Capture the cell that displays the provided text and extract its (x, y) central coordinate. 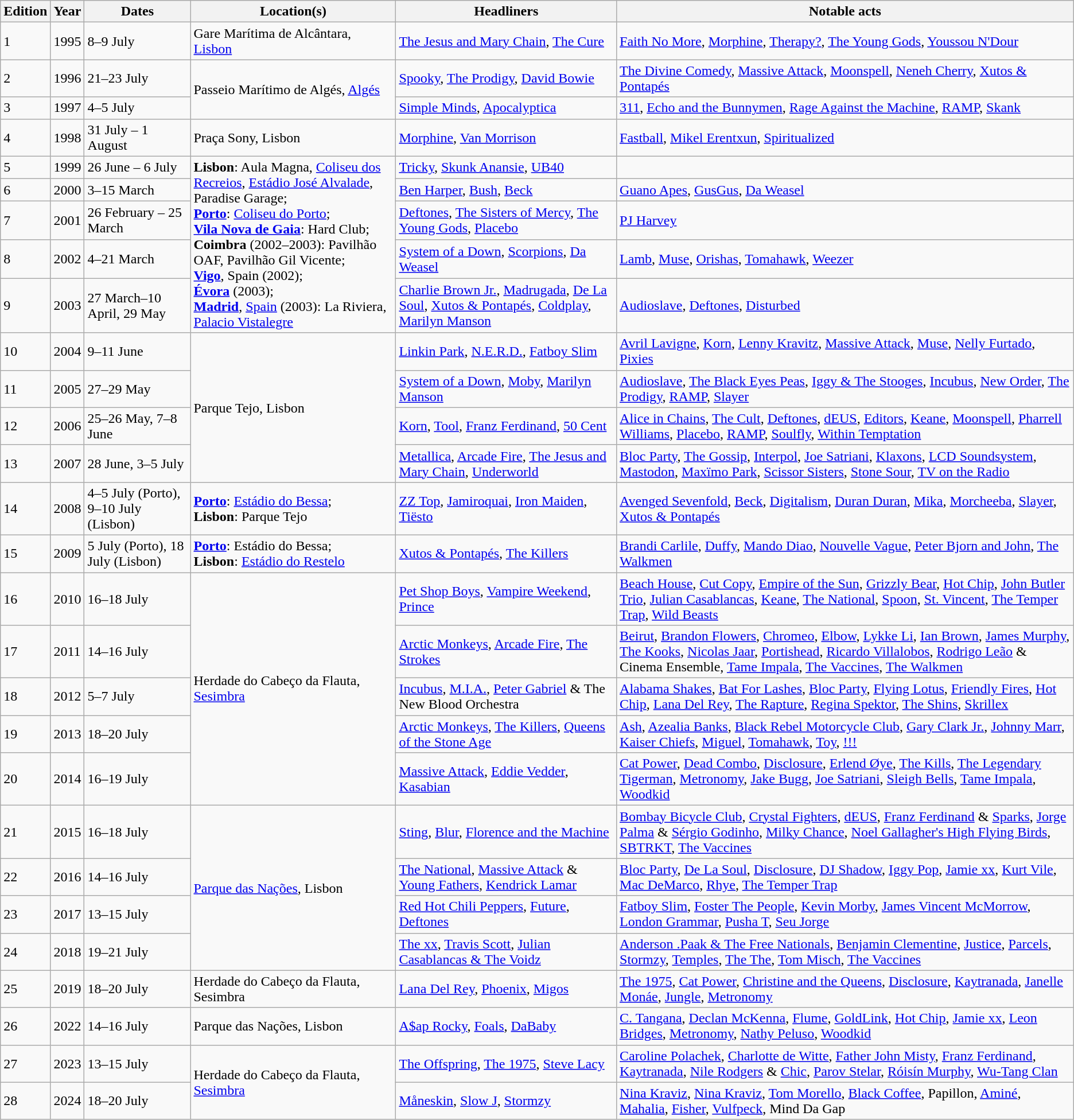
Incubus, M.I.A., Peter Gabriel & The New Blood Orchestra (506, 697)
Deftones, The Sisters of Mercy, The Young Gods, Placebo (506, 220)
8 (25, 259)
5–7 July (138, 697)
Metallica, Arcade Fire, The Jesus and Mary Chain, Underworld (506, 464)
311, Echo and the Bunnymen, Rage Against the Machine, RAMP, Skank (846, 108)
2010 (68, 599)
2 (25, 78)
Pet Shop Boys, Vampire Weekend, Prince (506, 599)
Caroline Polachek, Charlotte de Witte, Father John Misty, Franz Ferdinand, Kaytranada, Nile Rodgers & Chic, Parov Stelar, Róisín Murphy, Wu-Tang Clan (846, 1064)
Notable acts (846, 11)
Massive Attack, Eddie Vedder, Kasabian (506, 779)
24 (25, 951)
2006 (68, 426)
Fastball, Mikel Erentxun, Spiritualized (846, 138)
The xx, Travis Scott, Julian Casablancas & The Voidz (506, 951)
Red Hot Chili Peppers, Future, Deftones (506, 915)
Bloc Party, De La Soul, Disclosure, DJ Shadow, Iggy Pop, Jamie xx, Kurt Vile, Mac DeMarco, Rhye, The Temper Trap (846, 877)
The National, Massive Attack & Young Fathers, Kendrick Lamar (506, 877)
Porto: Estádio do Bessa;Lisbon: Parque Tejo (293, 508)
Korn, Tool, Franz Ferdinand, 50 Cent (506, 426)
26 (25, 1026)
2001 (68, 220)
3–15 March (138, 189)
31 July – 1 August (138, 138)
Dates (138, 11)
20 (25, 779)
Xutos & Pontapés, The Killers (506, 553)
1995 (68, 41)
Guano Apes, GusGus, Da Weasel (846, 189)
Alabama Shakes, Bat For Lashes, Bloc Party, Flying Lotus, Friendly Fires, Hot Chip, Lana Del Rey, The Rapture, Regina Spektor, The Shins, Skrillex (846, 697)
9 (25, 305)
Porto: Estádio do Bessa;Lisbon: Estádio do Restelo (293, 553)
The Offspring, The 1975, Steve Lacy (506, 1064)
2019 (68, 989)
Sting, Blur, Florence and the Machine (506, 832)
Year (68, 11)
6 (25, 189)
7 (25, 220)
16 (25, 599)
Location(s) (293, 11)
Fatboy Slim, Foster The People, Kevin Morby, James Vincent McMorrow, London Grammar, Pusha T, Seu Jorge (846, 915)
2015 (68, 832)
1999 (68, 168)
Brandi Carlile, Duffy, Mando Diao, Nouvelle Vague, Peter Bjorn and John, The Walkmen (846, 553)
Alice in Chains, The Cult, Deftones, dEUS, Editors, Keane, Moonspell, Pharrell Williams, Placebo, RAMP, Soulfly, Within Temptation (846, 426)
Arctic Monkeys, Arcade Fire, The Strokes (506, 652)
System of a Down, Moby, Marilyn Manson (506, 389)
27–29 May (138, 389)
2005 (68, 389)
19 (25, 734)
21–23 July (138, 78)
28 (25, 1100)
1998 (68, 138)
21 (25, 832)
A$ap Rocky, Foals, DaBaby (506, 1026)
2002 (68, 259)
1 (25, 41)
Morphine, Van Morrison (506, 138)
28 June, 3–5 July (138, 464)
Praça Sony, Lisbon (293, 138)
5 July (Porto), 18 July (Lisbon) (138, 553)
Simple Minds, Apocalyptica (506, 108)
4–5 July (Porto), 9–10 July (Lisbon) (138, 508)
2018 (68, 951)
23 (25, 915)
Bloc Party, The Gossip, Interpol, Joe Satriani, Klaxons, LCD Soundsystem, Mastodon, Maxïmo Park, Scissor Sisters, Stone Sour, TV on the Radio (846, 464)
2013 (68, 734)
2008 (68, 508)
1997 (68, 108)
26 June – 6 July (138, 168)
17 (25, 652)
Måneskin, Slow J, Stormzy (506, 1100)
15 (25, 553)
The Divine Comedy, Massive Attack, Moonspell, Neneh Cherry, Xutos & Pontapés (846, 78)
4–5 July (138, 108)
System of a Down, Scorpions, Da Weasel (506, 259)
Avenged Sevenfold, Beck, Digitalism, Duran Duran, Mika, Morcheeba, Slayer, Xutos & Pontapés (846, 508)
Headliners (506, 11)
Ben Harper, Bush, Beck (506, 189)
PJ Harvey (846, 220)
19–21 July (138, 951)
2023 (68, 1064)
The Jesus and Mary Chain, The Cure (506, 41)
2017 (68, 915)
Tricky, Skunk Anansie, UB40 (506, 168)
12 (25, 426)
25 (25, 989)
8–9 July (138, 41)
27 March–10 April, 29 May (138, 305)
26 February – 25 March (138, 220)
Audioslave, The Black Eyes Peas, Iggy & The Stooges, Incubus, New Order, The Prodigy, RAMP, Slayer (846, 389)
2012 (68, 697)
Parque Tejo, Lisbon (293, 407)
Faith No More, Morphine, Therapy?, The Young Gods, Youssou N'Dour (846, 41)
10 (25, 351)
4 (25, 138)
2003 (68, 305)
2024 (68, 1100)
2014 (68, 779)
2022 (68, 1026)
16–19 July (138, 779)
Ash, Azealia Banks, Black Rebel Motorcycle Club, Gary Clark Jr., Johnny Marr, Kaiser Chiefs, Miguel, Tomahawk, Toy, !!! (846, 734)
Arctic Monkeys, The Killers, Queens of the Stone Age (506, 734)
ZZ Top, Jamiroquai, Iron Maiden, Tiësto (506, 508)
11 (25, 389)
Audioslave, Deftones, Disturbed (846, 305)
2016 (68, 877)
9–11 June (138, 351)
The 1975, Cat Power, Christine and the Queens, Disclosure, Kaytranada, Janelle Monáe, Jungle, Metronomy (846, 989)
25–26 May, 7–8 June (138, 426)
14 (25, 508)
Charlie Brown Jr., Madrugada, De La Soul, Xutos & Pontapés, Coldplay, Marilyn Manson (506, 305)
2004 (68, 351)
Passeio Marítimo de Algés, Algés (293, 90)
Spooky, The Prodigy, David Bowie (506, 78)
Linkin Park, N.E.R.D., Fatboy Slim (506, 351)
2007 (68, 464)
5 (25, 168)
C. Tangana, Declan McKenna, Flume, GoldLink, Hot Chip, Jamie xx, Leon Bridges, Metronomy, Nathy Peluso, Woodkid (846, 1026)
4–21 March (138, 259)
Gare Marítima de Alcântara, Lisbon (293, 41)
2011 (68, 652)
Lamb, Muse, Orishas, Tomahawk, Weezer (846, 259)
18 (25, 697)
Edition (25, 11)
Anderson .Paak & The Free Nationals, Benjamin Clementine, Justice, Parcels, Stormzy, Temples, The The, Tom Misch, The Vaccines (846, 951)
13 (25, 464)
1996 (68, 78)
2009 (68, 553)
3 (25, 108)
Lana Del Rey, Phoenix, Migos (506, 989)
22 (25, 877)
Nina Kraviz, Nina Kraviz, Tom Morello, Black Coffee, Papillon, Aminé, Mahalia, Fisher, Vulfpeck, Mind Da Gap (846, 1100)
27 (25, 1064)
Avril Lavigne, Korn, Lenny Kravitz, Massive Attack, Muse, Nelly Furtado, Pixies (846, 351)
2000 (68, 189)
